Return the (x, y) coordinate for the center point of the cell that contains the specified text.  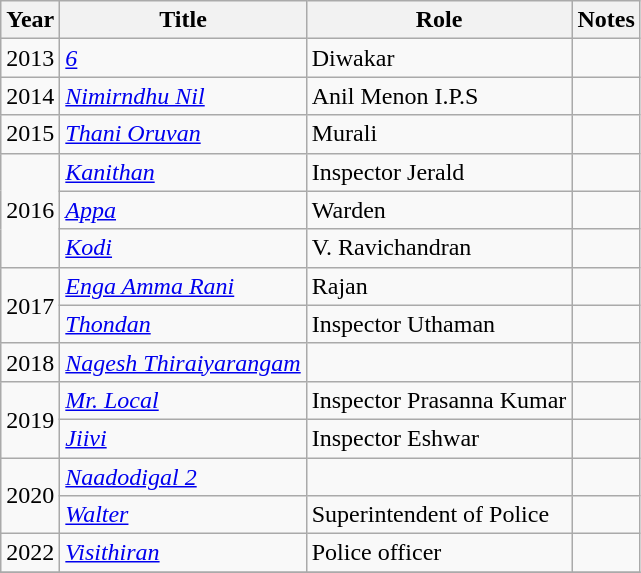
Appa (183, 210)
Thondan (183, 324)
Inspector Uthaman (439, 324)
Thani Oruvan (183, 134)
2013 (30, 58)
2015 (30, 134)
Inspector Prasanna Kumar (439, 400)
Nimirndhu Nil (183, 96)
V. Ravichandran (439, 248)
Visithiran (183, 553)
2018 (30, 362)
Walter (183, 515)
Jiivi (183, 438)
Superintendent of Police (439, 515)
2020 (30, 496)
Enga Amma Rani (183, 286)
Mr. Local (183, 400)
Year (30, 20)
6 (183, 58)
2016 (30, 210)
Kanithan (183, 172)
Anil Menon I.P.S (439, 96)
Police officer (439, 553)
Nagesh Thiraiyarangam (183, 362)
Diwakar (439, 58)
Role (439, 20)
Warden (439, 210)
Title (183, 20)
Kodi (183, 248)
Murali (439, 134)
Inspector Jerald (439, 172)
2014 (30, 96)
2017 (30, 305)
Naadodigal 2 (183, 477)
2019 (30, 419)
Rajan (439, 286)
Notes (606, 20)
2022 (30, 553)
Inspector Eshwar (439, 438)
